Search for the cell housing the specified text and yield its (x, y) center coordinate. 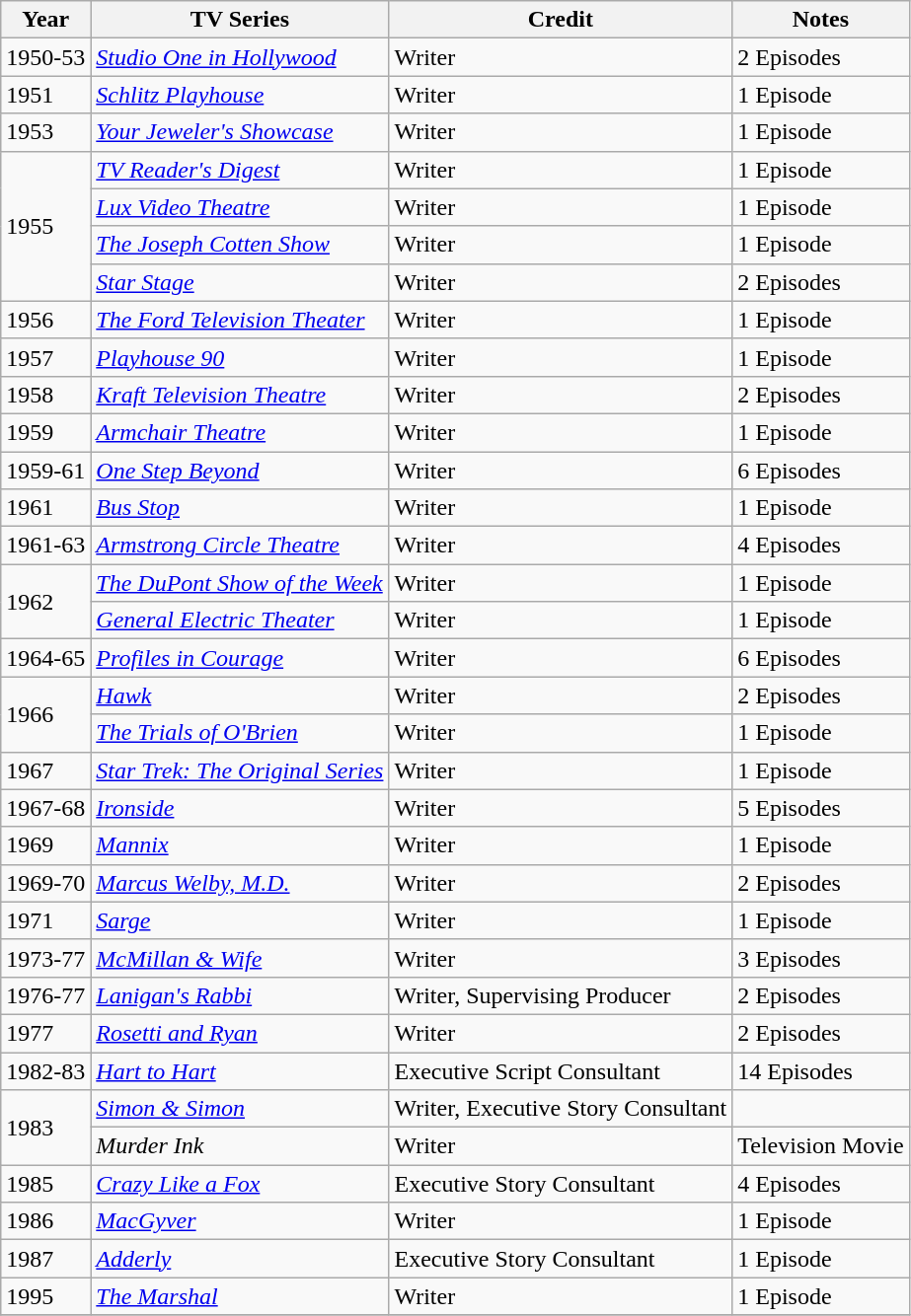
1958 (45, 395)
1985 (45, 1184)
Hawk (240, 695)
The DuPont Show of the Week (240, 583)
1961 (45, 508)
1995 (45, 1296)
General Electric Theater (240, 621)
Star Trek: The Original Series (240, 770)
The Ford Television Theater (240, 320)
1956 (45, 320)
TV Reader's Digest (240, 170)
Credit (561, 20)
1951 (45, 95)
3 Episodes (821, 958)
Television Movie (821, 1146)
MacGyver (240, 1221)
Hart to Hart (240, 1070)
Year (45, 20)
Writer, Executive Story Consultant (561, 1109)
Playhouse 90 (240, 357)
Rosetti and Ryan (240, 1033)
1969 (45, 845)
Crazy Like a Fox (240, 1184)
1959-61 (45, 471)
1955 (45, 226)
TV Series (240, 20)
Simon & Simon (240, 1109)
Writer, Supervising Producer (561, 995)
Ironside (240, 808)
Bus Stop (240, 508)
1983 (45, 1128)
Kraft Television Theatre (240, 395)
Lanigan's Rabbi (240, 995)
Sarge (240, 920)
Armstrong Circle Theatre (240, 546)
5 Episodes (821, 808)
14 Episodes (821, 1070)
1962 (45, 602)
1959 (45, 432)
One Step Beyond (240, 471)
The Trials of O'Brien (240, 733)
Executive Script Consultant (561, 1070)
1953 (45, 132)
The Marshal (240, 1296)
McMillan & Wife (240, 958)
Adderly (240, 1259)
Marcus Welby, M.D. (240, 883)
1986 (45, 1221)
1976-77 (45, 995)
Star Stage (240, 282)
Schlitz Playhouse (240, 95)
1971 (45, 920)
Your Jeweler's Showcase (240, 132)
1950-53 (45, 57)
Studio One in Hollywood (240, 57)
1957 (45, 357)
Profiles in Courage (240, 658)
Lux Video Theatre (240, 207)
1977 (45, 1033)
Armchair Theatre (240, 432)
Mannix (240, 845)
1967-68 (45, 808)
1969-70 (45, 883)
1966 (45, 714)
Notes (821, 20)
1961-63 (45, 546)
1973-77 (45, 958)
1982-83 (45, 1070)
1987 (45, 1259)
1967 (45, 770)
The Joseph Cotten Show (240, 245)
Murder Ink (240, 1146)
1964-65 (45, 658)
